Output the (x, y) coordinate of the center of the cell containing the given text.  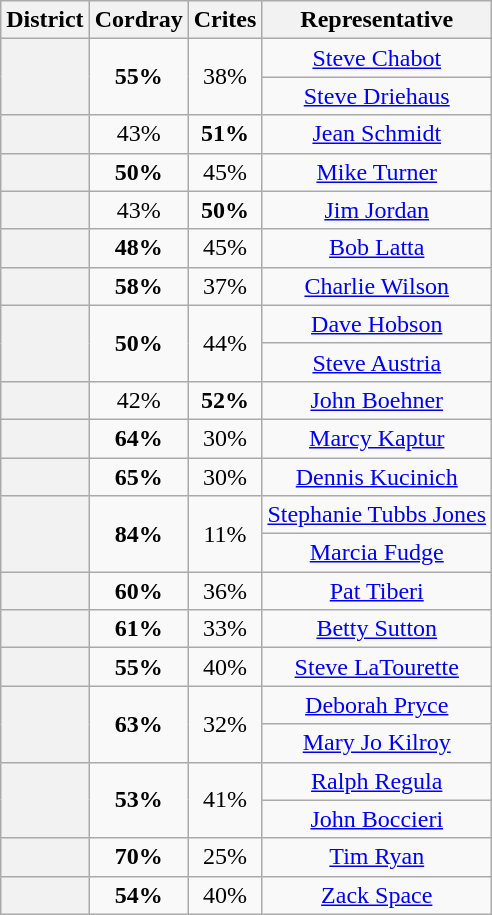
Steve LaTourette (377, 667)
Steve Driehaus (377, 96)
Charlie Wilson (377, 286)
33% (225, 629)
48% (138, 248)
John Boccieri (377, 819)
42% (138, 400)
Stephanie Tubbs Jones (377, 515)
John Boehner (377, 400)
51% (225, 134)
Representative (377, 20)
84% (138, 534)
11% (225, 534)
58% (138, 286)
54% (138, 895)
36% (225, 591)
Tim Ryan (377, 857)
Ralph Regula (377, 781)
60% (138, 591)
Dennis Kucinich (377, 477)
District (45, 20)
Pat Tiberi (377, 591)
Betty Sutton (377, 629)
Bob Latta (377, 248)
Cordray (138, 20)
Dave Hobson (377, 324)
Crites (225, 20)
61% (138, 629)
Jean Schmidt (377, 134)
25% (225, 857)
64% (138, 438)
Mike Turner (377, 172)
Deborah Pryce (377, 705)
63% (138, 724)
44% (225, 343)
Steve Austria (377, 362)
Mary Jo Kilroy (377, 743)
52% (225, 400)
37% (225, 286)
53% (138, 800)
32% (225, 724)
70% (138, 857)
Marcy Kaptur (377, 438)
Jim Jordan (377, 210)
Zack Space (377, 895)
Steve Chabot (377, 58)
Marcia Fudge (377, 553)
41% (225, 800)
65% (138, 477)
38% (225, 77)
